Provide the [X, Y] coordinate of the cell's center where the given text is located.  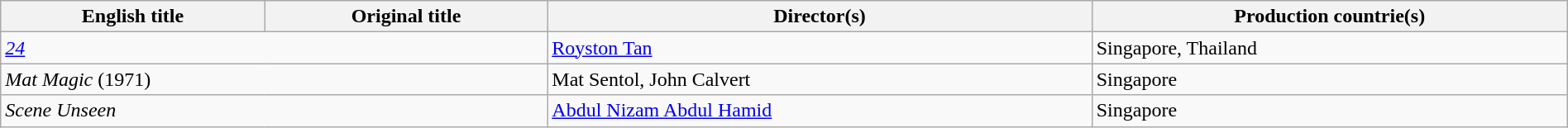
English title [132, 17]
24 [275, 48]
Mat Magic (1971) [275, 79]
Production countrie(s) [1330, 17]
Abdul Nizam Abdul Hamid [820, 111]
Director(s) [820, 17]
Singapore, Thailand [1330, 48]
Royston Tan [820, 48]
Original title [406, 17]
Mat Sentol, John Calvert [820, 79]
Scene Unseen [275, 111]
